Return [X, Y] of the center of cell containing provided text 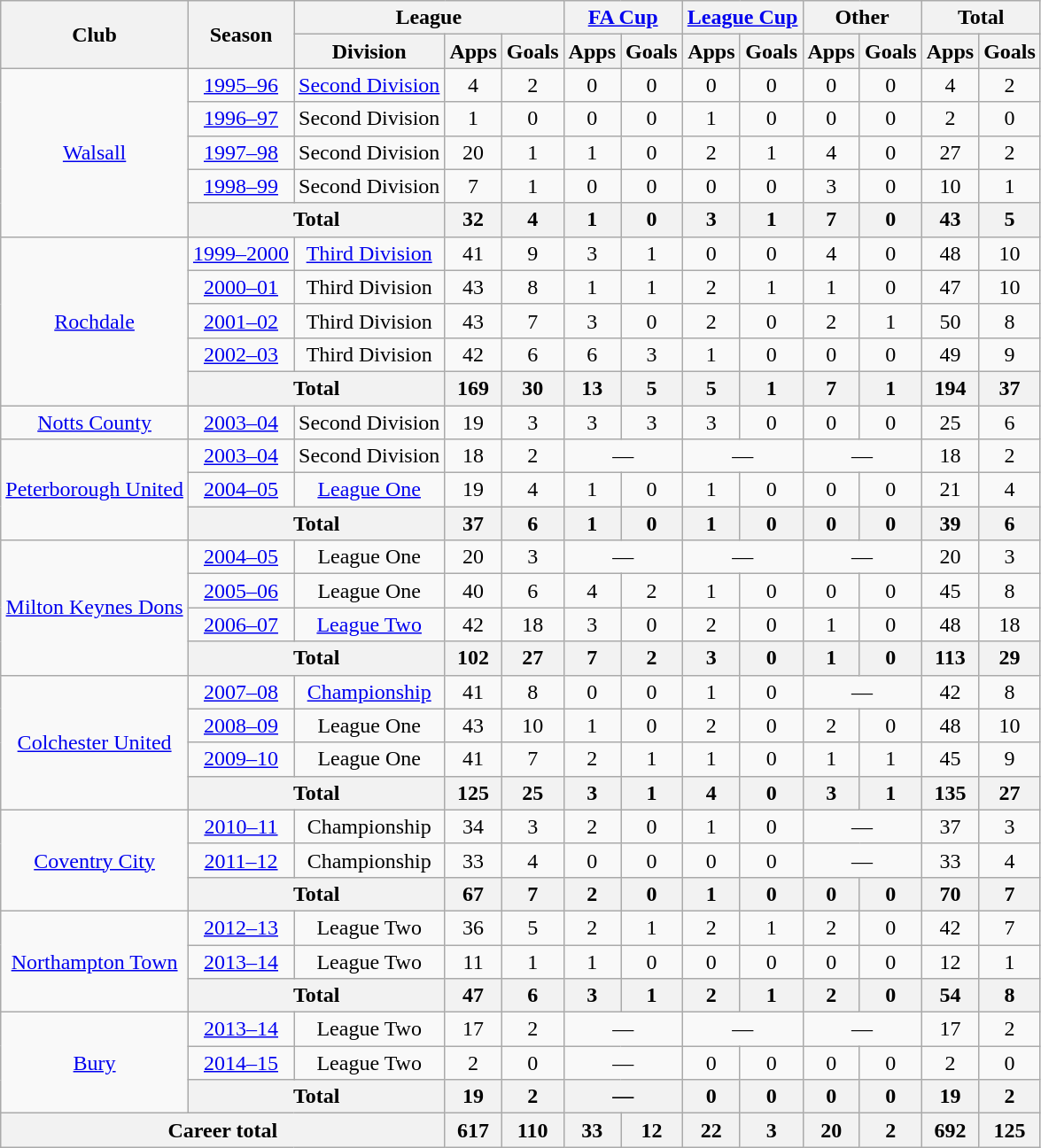
Season [241, 35]
40 [473, 591]
Milton Keynes Dons [95, 608]
Club [95, 35]
1998–99 [241, 186]
2012–13 [241, 927]
102 [473, 658]
2008–09 [241, 725]
2002–03 [241, 354]
32 [473, 220]
49 [950, 354]
2011–12 [241, 860]
Rochdale [95, 321]
169 [473, 388]
2009–10 [241, 759]
67 [473, 894]
Peterborough United [95, 490]
11 [473, 961]
30 [532, 388]
FA Cup [623, 18]
194 [950, 388]
1995–96 [241, 85]
League Cup [742, 18]
2014–15 [241, 1063]
Career total [223, 1130]
22 [711, 1130]
2007–08 [241, 692]
1996–97 [241, 119]
21 [950, 490]
29 [1010, 658]
2001–02 [241, 321]
Coventry City [95, 860]
1997–98 [241, 152]
League [429, 18]
2000–01 [241, 287]
Colchester United [95, 742]
135 [950, 793]
54 [950, 996]
34 [473, 826]
Bury [95, 1063]
36 [473, 927]
50 [950, 321]
110 [532, 1130]
2005–06 [241, 591]
113 [950, 658]
Division [369, 51]
Other [862, 18]
Notts County [95, 423]
13 [592, 388]
1999–2000 [241, 253]
70 [950, 894]
617 [473, 1130]
692 [950, 1130]
Walsall [95, 152]
2010–11 [241, 826]
Northampton Town [95, 961]
2006–07 [241, 624]
39 [950, 524]
